Scan for the cell matching the given text and deliver its [X, Y] coordinate at center. 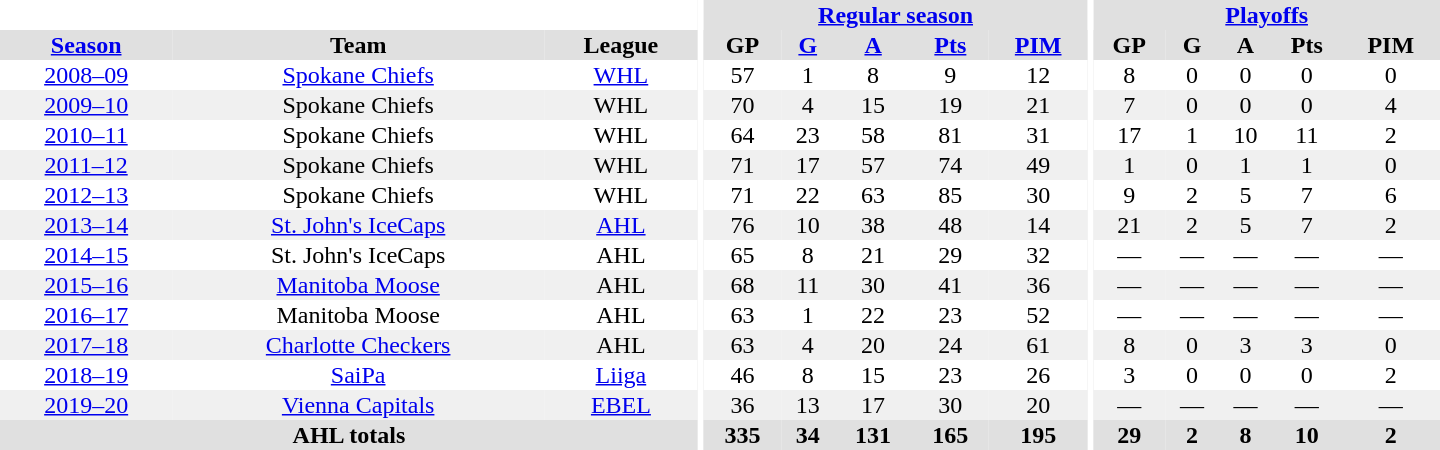
64 [742, 135]
2013–14 [86, 225]
2017–18 [86, 345]
131 [872, 435]
2009–10 [86, 105]
Liiga [621, 375]
24 [950, 345]
32 [1038, 255]
Team [358, 45]
Regular season [896, 15]
Season [86, 45]
65 [742, 255]
AHL totals [349, 435]
48 [950, 225]
2011–12 [86, 165]
76 [742, 225]
Charlotte Checkers [358, 345]
165 [950, 435]
52 [1038, 315]
19 [950, 105]
Playoffs [1266, 15]
SaiPa [358, 375]
2015–16 [86, 285]
EBEL [621, 405]
14 [1038, 225]
2014–15 [86, 255]
70 [742, 105]
2010–11 [86, 135]
2016–17 [86, 315]
31 [1038, 135]
46 [742, 375]
2012–13 [86, 195]
Vienna Capitals [358, 405]
38 [872, 225]
61 [1038, 345]
195 [1038, 435]
12 [1038, 75]
2018–19 [86, 375]
58 [872, 135]
68 [742, 285]
34 [808, 435]
41 [950, 285]
6 [1391, 195]
13 [808, 405]
81 [950, 135]
85 [950, 195]
League [621, 45]
2008–09 [86, 75]
26 [1038, 375]
49 [1038, 165]
74 [950, 165]
335 [742, 435]
2019–20 [86, 405]
